From the cell containing the given text, extract its center point as [X, Y] coordinate. 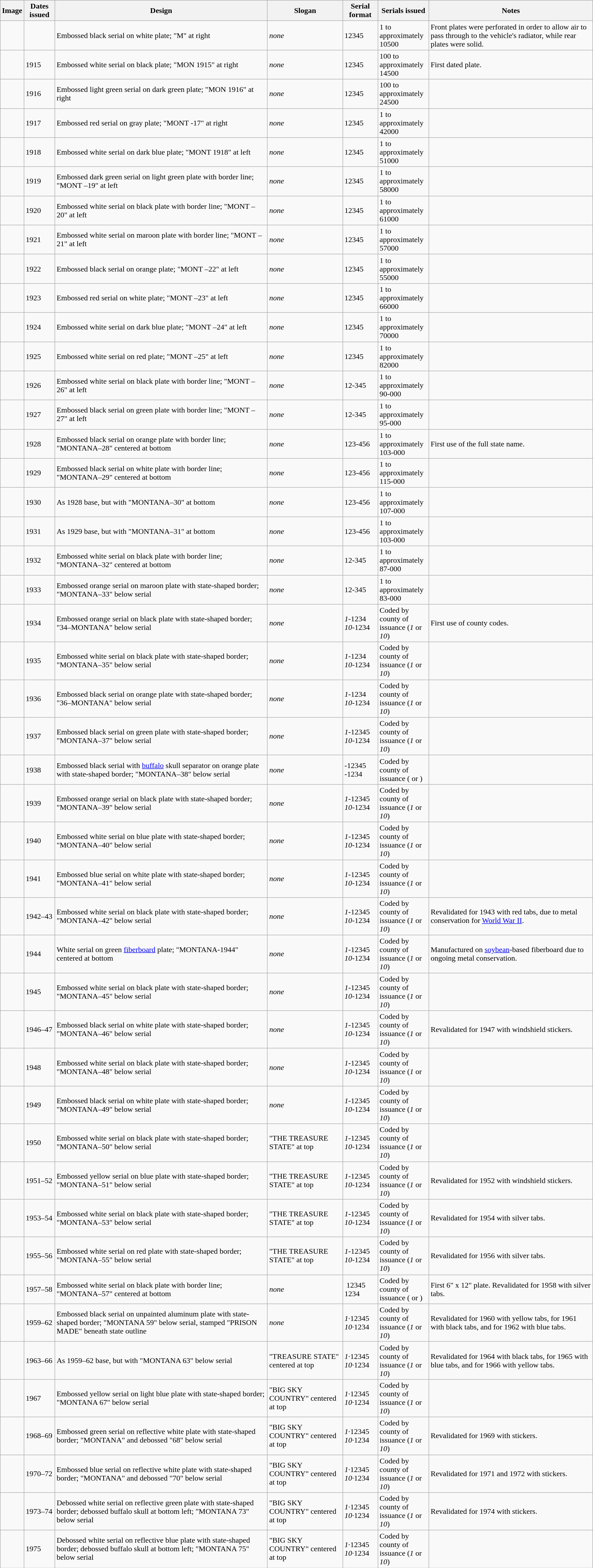
1959–62 [39, 1322]
Revalidated for 1954 with silver tabs. [511, 1218]
1948 [39, 1067]
Slogan [305, 11]
1944 [39, 954]
1929 [39, 473]
Image [12, 11]
1924 [39, 327]
1926 [39, 386]
1945 [39, 992]
Embossed black serial on orange plate with state-shaped border; "36–MONTANA" below serial [161, 698]
1949 [39, 1105]
1923 [39, 298]
1942–43 [39, 916]
Embossed yellow serial on blue plate with state-shaped border; "MONTANA–51" below serial [161, 1181]
1 to approximately 82000 [404, 356]
100 to approximately 24500 [404, 94]
1967 [39, 1398]
Embossed white serial on black plate with state-shaped border; "MONTANA–45" below serial [161, 992]
1 to approximately 58000 [404, 181]
Embossed blue serial on reflective white plate with state-shaped border; "MONTANA" and debossed "70" below serial [161, 1474]
Embossed white serial on red plate with state-shaped border; "MONTANA–55" below serial [161, 1256]
1940 [39, 841]
Revalidated for 1964 with black tabs, for 1965 with blue tabs, and for 1966 with yellow tabs. [511, 1360]
1934 [39, 623]
1 to approximately 10500 [404, 35]
Embossed white serial on black plate; "MON 1915" at right [161, 65]
Revalidated for 1960 with yellow tabs, for 1961 with black tabs, and for 1962 with blue tabs. [511, 1322]
Revalidated for 1943 with red tabs, due to metal conservation for World War II. [511, 916]
1 to approximately 107-000 [404, 502]
Embossed white serial on black plate with state-shaped border; "MONTANA–48" below serial [161, 1067]
Embossed black serial on orange plate with border line; "MONTANA–28" centered at bottom [161, 444]
Embossed white serial on dark blue plate; "MONT 1918" at left [161, 152]
Embossed black serial on white plate; "M" at right [161, 35]
First use of the full state name. [511, 444]
1928 [39, 444]
1968–69 [39, 1436]
As 1929 base, but with "MONTANA–31" at bottom [161, 531]
1955–56 [39, 1256]
Embossed black serial on orange plate; "MONT –22" at left [161, 269]
1963–66 [39, 1360]
Embossed red serial on gray plate; "MONT -17" at right [161, 123]
As 1928 base, but with "MONTANA–30" at bottom [161, 502]
Embossed white serial on black plate with state-shaped border; "MONTANA–35" below serial [161, 661]
Revalidated for 1952 with windshield stickers. [511, 1181]
1921 [39, 240]
Revalidated for 1947 with windshield stickers. [511, 1030]
1935 [39, 661]
As 1959–62 base, but with "MONTANA 63" below serial [161, 1360]
1970–72 [39, 1474]
Embossed black serial on white plate with state-shaped border; "MONTANA–49" below serial [161, 1105]
First 6" x 12" plate. Revalidated for 1958 with silver tabs. [511, 1289]
100 to approximately 14500 [404, 65]
Front plates were perforated in order to allow air to pass through to the vehicle's radiator, while rear plates were solid. [511, 35]
1927 [39, 415]
Embossed dark green serial on light green plate with border line; "MONT –19" at left [161, 181]
1 to approximately 87-000 [404, 560]
Embossed white serial on black plate with state-shaped border; "MONTANA–42" below serial [161, 916]
1915 [39, 65]
1 to approximately 83-000 [404, 590]
1931 [39, 531]
1917 [39, 123]
Embossed orange serial on maroon plate with state-shaped border; "MONTANA–33" below serial [161, 590]
Embossed white serial on black plate with state-shaped border; "MONTANA–53" below serial [161, 1218]
1918 [39, 152]
1925 [39, 356]
1975 [39, 1549]
1920 [39, 210]
Embossed white serial on black plate with border line; "MONTANA–32" centered at bottom [161, 560]
Embossed black serial with buffalo skull separator on orange plate with state-shaped border; "MONTANA–38" below serial [161, 770]
1933 [39, 590]
Notes [511, 11]
First use of county codes. [511, 623]
Debossed white serial on reflective blue plate with state-shaped border; debossed buffalo skull at bottom left; "MONTANA 75" below serial [161, 1549]
1 to approximately 61000 [404, 210]
Embossed red serial on white plate; "MONT –23" at left [161, 298]
Embossed black serial on white plate with state-shaped border; "MONTANA–46" below serial [161, 1030]
Embossed white serial on black plate with state-shaped border; "MONTANA–50" below serial [161, 1142]
1957–58 [39, 1289]
1946–47 [39, 1030]
1 to approximately 55000 [404, 269]
Embossed white serial on black plate with border line; "MONTANA–57" centered at bottom [161, 1289]
1 to approximately 51000 [404, 152]
-12345-1234 [360, 770]
Embossed orange serial on black plate with state-shaped border; "34–MONTANA" below serial [161, 623]
1 to approximately 95-000 [404, 415]
Embossed light green serial on dark green plate; "MON 1916" at right [161, 94]
Embossed black serial on white plate with border line; "MONTANA–29" centered at bottom [161, 473]
Revalidated for 1956 with silver tabs. [511, 1256]
Revalidated for 1969 with stickers. [511, 1436]
Dates issued [39, 11]
Embossed blue serial on white plate with state-shaped border; "MONTANA–41" below serial [161, 879]
1932 [39, 560]
1916 [39, 94]
Revalidated for 1971 and 1972 with stickers. [511, 1474]
1922 [39, 269]
1950 [39, 1142]
1 to approximately 115-000 [404, 473]
"TREASURE STATE" centered at top [305, 1360]
Embossed black serial on green plate with border line; "MONT –27" at left [161, 415]
Embossed white serial on black plate with border line; "MONT –20" at left [161, 210]
1937 [39, 736]
1 to approximately 66000 [404, 298]
1 to approximately 70000 [404, 327]
Embossed white serial on dark blue plate; "MONT –24" at left [161, 327]
First dated plate. [511, 65]
Embossed white serial on maroon plate with border line; "MONT –21" at left [161, 240]
Embossed white serial on blue plate with state-shaped border; "MONTANA–40" below serial [161, 841]
Serials issued [404, 11]
1951–52 [39, 1181]
Embossed white serial on black plate with border line; "MONT –26" at left [161, 386]
Embossed yellow serial on light blue plate with state-shaped border; "MONTANA 67" below serial [161, 1398]
12345 1234 [360, 1289]
1919 [39, 181]
1 to approximately 90-000 [404, 386]
1938 [39, 770]
Embossed green serial on reflective white plate with state-shaped border; "MONTANA" and debossed "68" below serial [161, 1436]
1953–54 [39, 1218]
Embossed orange serial on black plate with state-shaped border; "MONTANA–39" below serial [161, 803]
Manufactured on soybean-based fiberboard due to ongoing metal conservation. [511, 954]
1930 [39, 502]
1941 [39, 879]
Design [161, 11]
1 to approximately 42000 [404, 123]
1939 [39, 803]
Debossed white serial on reflective green plate with state-shaped border; debossed buffalo skull at bottom left; "MONTANA 73" below serial [161, 1511]
1936 [39, 698]
Embossed black serial on unpainted aluminum plate with state-shaped border; "MONTANA 59" below serial, stamped "PRISON MADE" beneath state outline [161, 1322]
White serial on green fiberboard plate; "MONTANA-1944" centered at bottom [161, 954]
Embossed white serial on red plate; "MONT –25" at left [161, 356]
1 to approximately 57000 [404, 240]
Serial format [360, 11]
Revalidated for 1974 with stickers. [511, 1511]
Embossed black serial on green plate with state-shaped border; "MONTANA–37" below serial [161, 736]
1973–74 [39, 1511]
